Return the (X, Y) coordinate for the center point of the cell that contains the specified text.  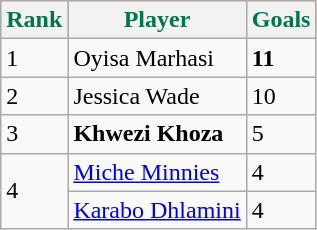
3 (34, 134)
Oyisa Marhasi (157, 58)
Khwezi Khoza (157, 134)
Player (157, 20)
Jessica Wade (157, 96)
Rank (34, 20)
1 (34, 58)
Karabo Dhlamini (157, 210)
2 (34, 96)
Goals (281, 20)
10 (281, 96)
11 (281, 58)
5 (281, 134)
Miche Minnies (157, 172)
